Find where the given text appears and provide that cell's center as (x, y) coordinate. 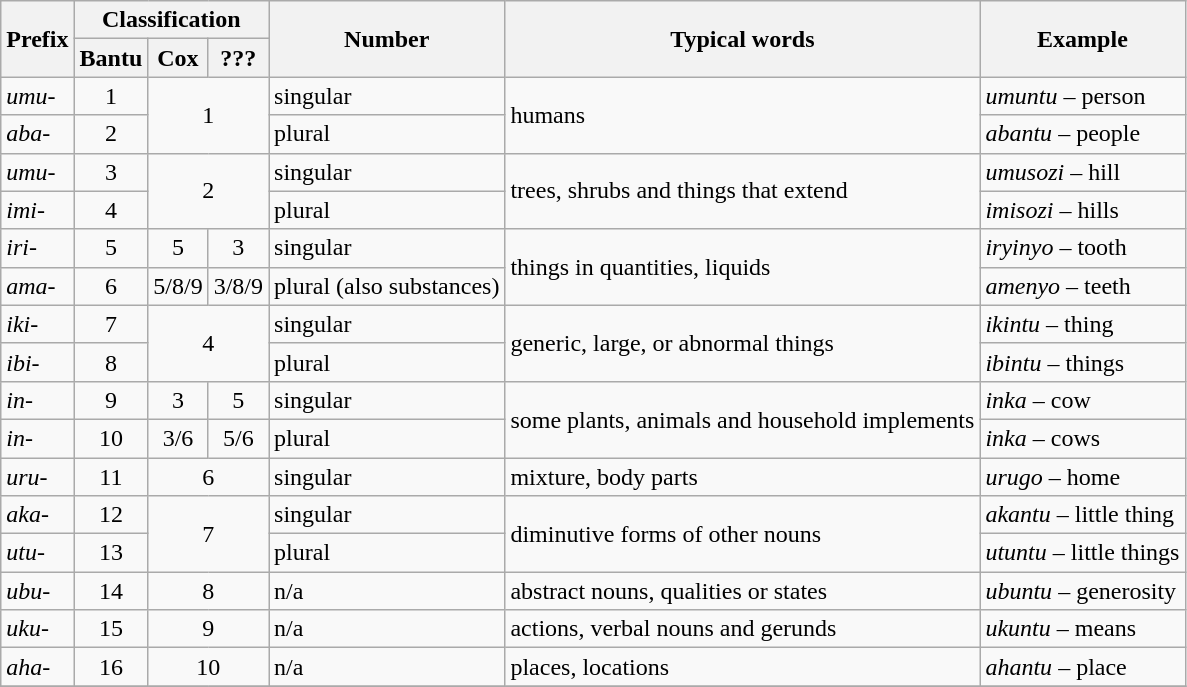
3/6 (178, 438)
inka – cow (1082, 400)
15 (111, 629)
Bantu (111, 58)
??? (238, 58)
ahantu – place (1082, 667)
ibi- (38, 362)
ubuntu – generosity (1082, 591)
12 (111, 515)
Prefix (38, 39)
actions, verbal nouns and gerunds (742, 629)
plural (also substances) (387, 286)
places, locations (742, 667)
inka – cows (1082, 438)
imi- (38, 210)
5/6 (238, 438)
16 (111, 667)
utuntu – little things (1082, 553)
imisozi – hills (1082, 210)
generic, large, or abnormal things (742, 343)
mixture, body parts (742, 477)
trees, shrubs and things that extend (742, 191)
uku- (38, 629)
Classification (172, 20)
ibintu – things (1082, 362)
11 (111, 477)
Example (1082, 39)
13 (111, 553)
ubu- (38, 591)
diminutive forms of other nouns (742, 534)
ikintu – thing (1082, 324)
abstract nouns, qualities or states (742, 591)
akantu – little thing (1082, 515)
utu- (38, 553)
14 (111, 591)
umusozi – hill (1082, 172)
some plants, animals and household implements (742, 419)
iki- (38, 324)
iri- (38, 248)
abantu – people (1082, 134)
Number (387, 39)
iryinyo – tooth (1082, 248)
amenyo – teeth (1082, 286)
Cox (178, 58)
ukuntu – means (1082, 629)
aka- (38, 515)
aha- (38, 667)
3/8/9 (238, 286)
Typical words (742, 39)
uru- (38, 477)
umuntu – person (1082, 96)
urugo – home (1082, 477)
things in quantities, liquids (742, 267)
5/8/9 (178, 286)
aba- (38, 134)
humans (742, 115)
ama- (38, 286)
